Provide the [X, Y] coordinate of the cell's center where the given text is located.  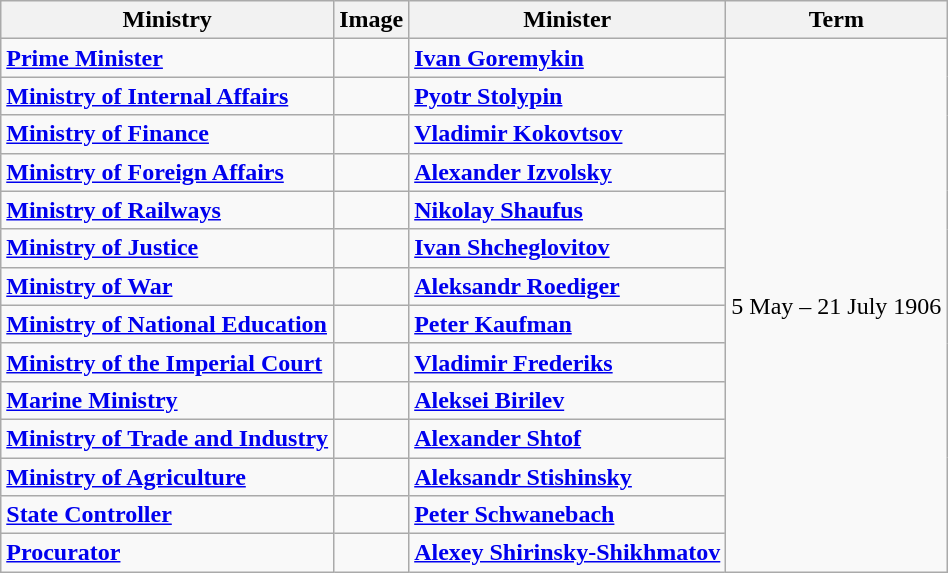
Ivan Goremykin [568, 58]
5 May – 21 July 1906 [836, 306]
Alexey Shirinsky-Shikhmatov [568, 553]
Nikolay Shaufus [568, 210]
Ministry of Foreign Affairs [168, 172]
Peter Schwanebach [568, 515]
Ministry of Agriculture [168, 477]
Aleksandr Roediger [568, 286]
Peter Kaufman [568, 324]
Ministry of Finance [168, 134]
Ministry of National Education [168, 324]
Ministry of the Imperial Court [168, 362]
Prime Minister [168, 58]
State Сontroller [168, 515]
Ministry of War [168, 286]
Minister [568, 20]
Ministry of Trade and Industry [168, 438]
Ministry of Internal Affairs [168, 96]
Vladimir Frederiks [568, 362]
Image [372, 20]
Marine Ministry [168, 400]
Alexander Izvolsky [568, 172]
Ministry [168, 20]
Ministry of Justice [168, 248]
Alexander Shtof [568, 438]
Procurator [168, 553]
Aleksandr Stishinsky [568, 477]
Aleksei Birilev [568, 400]
Pyotr Stolypin [568, 96]
Ivan Shcheglovitov [568, 248]
Term [836, 20]
Vladimir Kokovtsov [568, 134]
Ministry of Railways [168, 210]
